Determine the (x, y) coordinate at the center of the cell enclosing the given text.  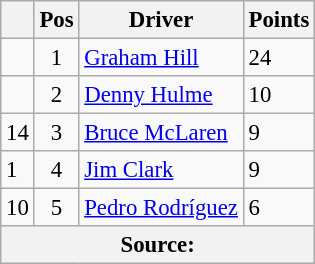
2 (56, 95)
14 (18, 133)
Jim Clark (161, 170)
4 (56, 170)
Points (278, 20)
Bruce McLaren (161, 133)
6 (278, 208)
Graham Hill (161, 58)
Driver (161, 20)
Pos (56, 20)
Denny Hulme (161, 95)
5 (56, 208)
3 (56, 133)
24 (278, 58)
Pedro Rodríguez (161, 208)
Source: (158, 245)
